From the cell containing the given text, extract its center point as (X, Y) coordinate. 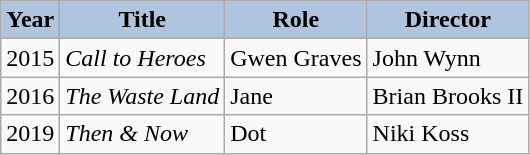
The Waste Land (142, 96)
Gwen Graves (296, 58)
Title (142, 20)
2019 (30, 134)
Brian Brooks II (448, 96)
Call to Heroes (142, 58)
John Wynn (448, 58)
2015 (30, 58)
Niki Koss (448, 134)
2016 (30, 96)
Dot (296, 134)
Role (296, 20)
Year (30, 20)
Jane (296, 96)
Then & Now (142, 134)
Director (448, 20)
